Locate the cell with the specified text and output its (X, Y) center coordinate. 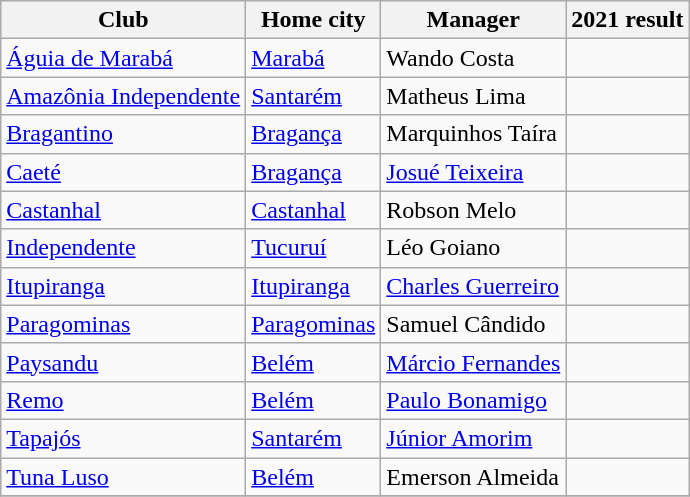
Remo (124, 400)
Bragantino (124, 134)
Josué Teixeira (474, 172)
Marabá (314, 58)
Águia de Marabá (124, 58)
Independente (124, 248)
Matheus Lima (474, 96)
Amazônia Independente (124, 96)
Léo Goiano (474, 248)
Paysandu (124, 362)
Júnior Amorim (474, 438)
Samuel Cândido (474, 324)
Tapajós (124, 438)
Márcio Fernandes (474, 362)
Manager (474, 20)
Paulo Bonamigo (474, 400)
Charles Guerreiro (474, 286)
Marquinhos Taíra (474, 134)
Tuna Luso (124, 477)
Home city (314, 20)
Emerson Almeida (474, 477)
Wando Costa (474, 58)
2021 result (628, 20)
Tucuruí (314, 248)
Club (124, 20)
Robson Melo (474, 210)
Caeté (124, 172)
